Provide the [x, y] coordinate of the cell's center where the given text is located.  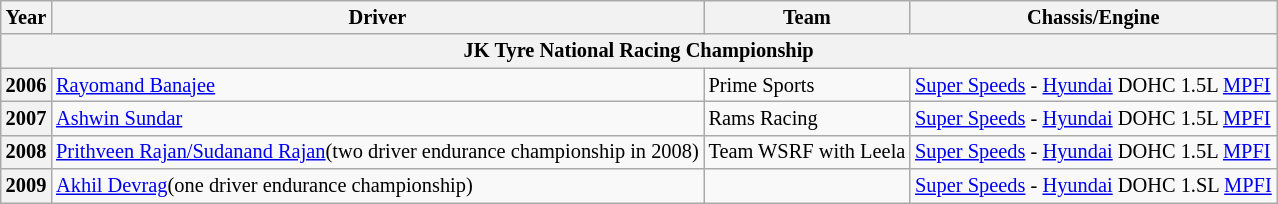
2006 [26, 85]
Rams Racing [808, 118]
Team WSRF with Leela [808, 152]
Driver [377, 17]
Ashwin Sundar [377, 118]
2007 [26, 118]
Team [808, 17]
2008 [26, 152]
Rayomand Banajee [377, 85]
JK Tyre National Racing Championship [639, 51]
2009 [26, 186]
Year [26, 17]
Akhil Devrag(one driver endurance championship) [377, 186]
Chassis/Engine [1093, 17]
Super Speeds - Hyundai DOHC 1.SL MPFI [1093, 186]
Prithveen Rajan/Sudanand Rajan(two driver endurance championship in 2008) [377, 152]
Prime Sports [808, 85]
